Scan for the cell matching the given text and deliver its [x, y] coordinate at center. 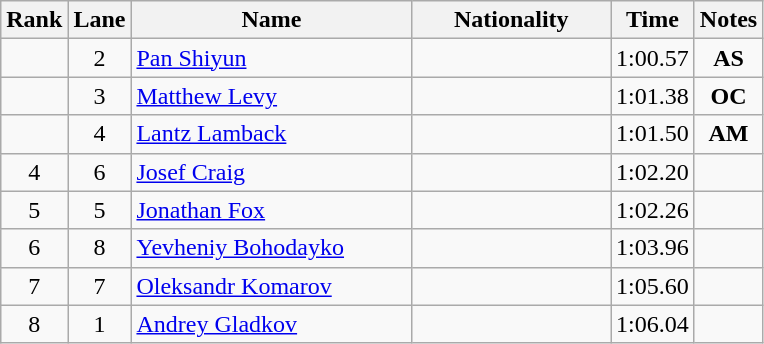
1:05.60 [653, 286]
1:01.38 [653, 96]
Matthew Levy [272, 96]
Andrey Gladkov [272, 324]
Lane [100, 20]
AS [728, 58]
1 [100, 324]
1:02.20 [653, 172]
Yevheniy Bohodayko [272, 248]
Pan Shiyun [272, 58]
1:06.04 [653, 324]
OC [728, 96]
1:03.96 [653, 248]
AM [728, 134]
1:02.26 [653, 210]
Name [272, 20]
Rank [34, 20]
2 [100, 58]
Jonathan Fox [272, 210]
Notes [728, 20]
Oleksandr Komarov [272, 286]
1:00.57 [653, 58]
Time [653, 20]
3 [100, 96]
Josef Craig [272, 172]
1:01.50 [653, 134]
Nationality [512, 20]
Lantz Lamback [272, 134]
